Provide the [x, y] coordinate of the cell's center where the given text is located.  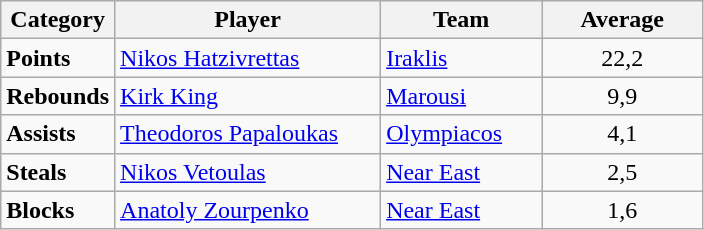
Iraklis [462, 58]
1,6 [622, 210]
4,1 [622, 134]
Points [58, 58]
Theodoros Papaloukas [248, 134]
22,2 [622, 58]
Player [248, 20]
Kirk King [248, 96]
Blocks [58, 210]
Nikos Hatzivrettas [248, 58]
2,5 [622, 172]
Marousi [462, 96]
Team [462, 20]
Average [622, 20]
Olympiacos [462, 134]
Rebounds [58, 96]
Anatoly Zourpenko [248, 210]
Nikos Vetoulas [248, 172]
Steals [58, 172]
Category [58, 20]
Assists [58, 134]
9,9 [622, 96]
